Detect which cell encompasses the target text, then output its (x, y) center coordinate. 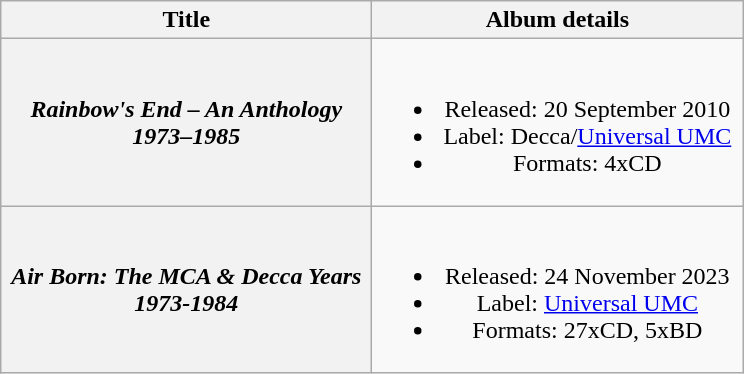
Title (186, 20)
Rainbow's End – An Anthology 1973–1985 (186, 122)
Released: 24 November 2023Label: Universal UMCFormats: 27xCD, 5xBD (558, 290)
Album details (558, 20)
Air Born: The MCA & Decca Years 1973-1984 (186, 290)
Released: 20 September 2010Label: Decca/Universal UMCFormats: 4xCD (558, 122)
